Find where the given text appears and provide that cell's center as [X, Y] coordinate. 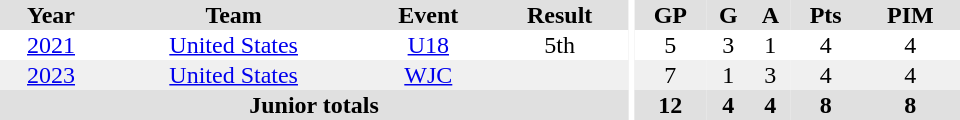
12 [670, 105]
U18 [428, 45]
2021 [51, 45]
Event [428, 15]
Result [560, 15]
PIM [910, 15]
A [770, 15]
Junior totals [314, 105]
7 [670, 75]
GP [670, 15]
Pts [826, 15]
WJC [428, 75]
Year [51, 15]
5th [560, 45]
Team [234, 15]
G [728, 15]
5 [670, 45]
2023 [51, 75]
